Return the [x, y] coordinate for the center point of the cell that contains the specified text.  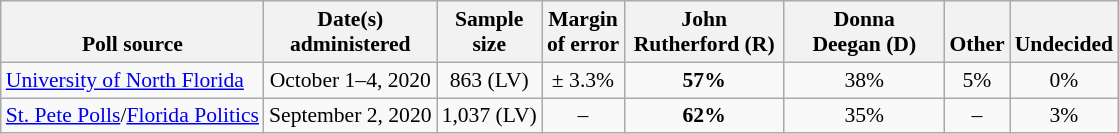
0% [1064, 80]
Poll source [132, 32]
863 (LV) [490, 80]
3% [1064, 116]
1,037 (LV) [490, 116]
38% [864, 80]
Other [976, 32]
University of North Florida [132, 80]
35% [864, 116]
Date(s)administered [350, 32]
5% [976, 80]
62% [704, 116]
± 3.3% [583, 80]
57% [704, 80]
Samplesize [490, 32]
St. Pete Polls/Florida Politics [132, 116]
DonnaDeegan (D) [864, 32]
September 2, 2020 [350, 116]
Marginof error [583, 32]
JohnRutherford (R) [704, 32]
October 1–4, 2020 [350, 80]
Undecided [1064, 32]
